Return (x, y) of the center of cell containing provided text 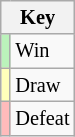
Win (42, 51)
Draw (42, 85)
Key (38, 17)
Defeat (42, 118)
